Output the [x, y] coordinate of the center of the cell containing the given text.  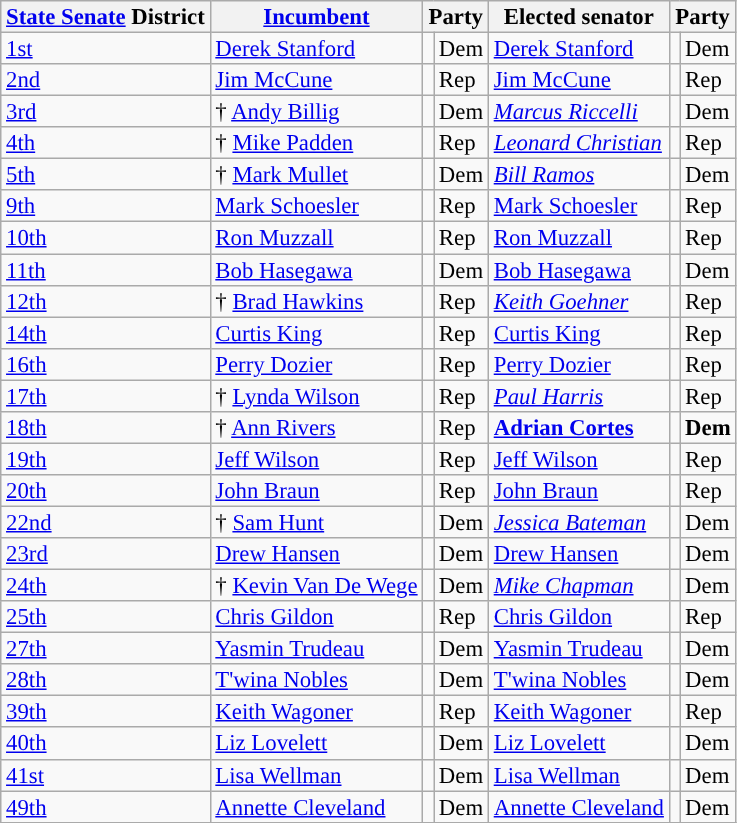
† Ann Rivers [316, 428]
18th [106, 428]
4th [106, 143]
9th [106, 206]
Keith Goehner [578, 301]
16th [106, 364]
12th [106, 301]
† Lynda Wilson [316, 396]
23rd [106, 554]
Paul Harris [578, 396]
2nd [106, 80]
19th [106, 459]
Elected senator [578, 17]
27th [106, 649]
39th [106, 712]
5th [106, 175]
22nd [106, 522]
28th [106, 680]
49th [106, 807]
† Sam Hunt [316, 522]
1st [106, 49]
Leonard Christian [578, 143]
17th [106, 396]
10th [106, 238]
3rd [106, 112]
14th [106, 333]
Bill Ramos [578, 175]
40th [106, 744]
† Kevin Van De Wege [316, 586]
State Senate District [106, 17]
Adrian Cortes [578, 428]
† Andy Billig [316, 112]
† Brad Hawkins [316, 301]
11th [106, 270]
24th [106, 586]
25th [106, 617]
† Mike Padden [316, 143]
Marcus Riccelli [578, 112]
41st [106, 775]
Jessica Bateman [578, 522]
Mike Chapman [578, 586]
† Mark Mullet [316, 175]
20th [106, 491]
Incumbent [316, 17]
